Determine the (X, Y) coordinate at the center of the cell enclosing the given text.  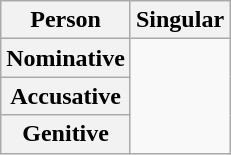
Nominative (66, 58)
Genitive (66, 134)
Accusative (66, 96)
Singular (180, 20)
Person (66, 20)
